Detect which cell encompasses the target text, then output its [x, y] center coordinate. 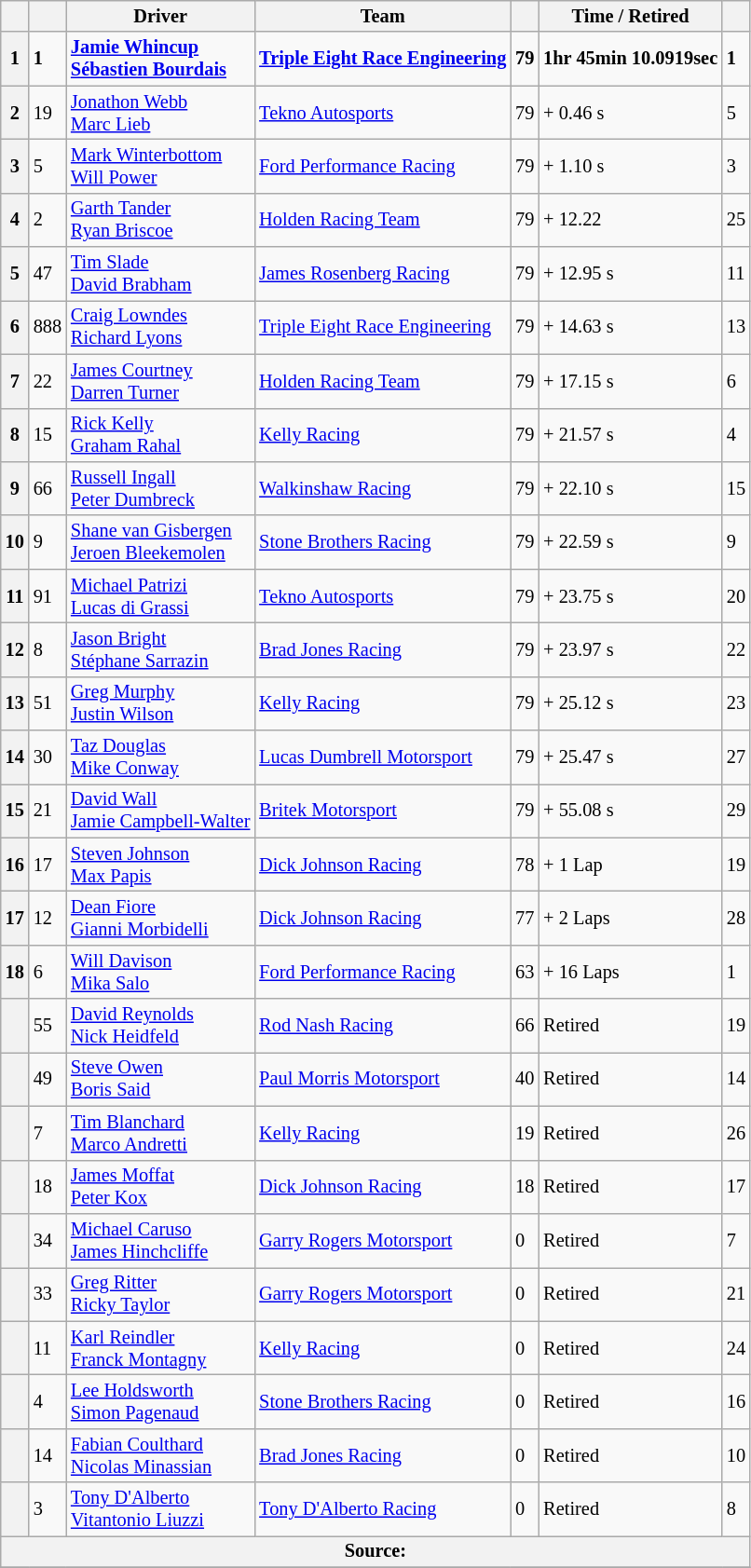
24 [736, 1348]
James Rosenberg Racing [382, 274]
Walkinshaw Racing [382, 488]
63 [525, 972]
Dean Fiore Gianni Morbidelli [160, 918]
Will Davison Mika Salo [160, 972]
Paul Morris Motorsport [382, 1079]
26 [736, 1133]
Tim Slade David Brabham [160, 274]
+ 25.47 s [630, 757]
Lucas Dumbrell Motorsport [382, 757]
+ 12.22 [630, 220]
Jonathon Webb Marc Lieb [160, 113]
77 [525, 918]
Tim Blanchard Marco Andretti [160, 1133]
Steven Johnson Max Papis [160, 865]
+ 12.95 s [630, 274]
51 [48, 703]
Tony D'Alberto Racing [382, 1509]
+ 16 Laps [630, 972]
Russell Ingall Peter Dumbreck [160, 488]
Mark Winterbottom Will Power [160, 166]
Taz Douglas Mike Conway [160, 757]
+ 22.10 s [630, 488]
29 [736, 811]
David Reynolds Nick Heidfeld [160, 1026]
30 [48, 757]
Greg Murphy Justin Wilson [160, 703]
25 [736, 220]
James Courtney Darren Turner [160, 381]
David Wall Jamie Campbell-Walter [160, 811]
Jason Bright Stéphane Sarrazin [160, 649]
Craig Lowndes Richard Lyons [160, 327]
Jamie Whincup Sébastien Bourdais [160, 59]
Driver [160, 16]
Fabian Coulthard Nicolas Minassian [160, 1455]
+ 0.46 s [630, 113]
Rick Kelly Graham Rahal [160, 435]
49 [48, 1079]
Garth Tander Ryan Briscoe [160, 220]
+ 21.57 s [630, 435]
+ 14.63 s [630, 327]
Source: [375, 1551]
Tony D'Alberto Vitantonio Liuzzi [160, 1509]
888 [48, 327]
Britek Motorsport [382, 811]
+ 55.08 s [630, 811]
34 [48, 1240]
40 [525, 1079]
91 [48, 596]
+ 1 Lap [630, 865]
1hr 45min 10.0919sec [630, 59]
+ 22.59 s [630, 542]
Lee Holdsworth Simon Pagenaud [160, 1401]
+ 25.12 s [630, 703]
Rod Nash Racing [382, 1026]
47 [48, 274]
+ 2 Laps [630, 918]
Greg Ritter Ricky Taylor [160, 1294]
55 [48, 1026]
Team [382, 16]
23 [736, 703]
33 [48, 1294]
27 [736, 757]
Karl Reindler Franck Montagny [160, 1348]
Michael Caruso James Hinchcliffe [160, 1240]
+ 23.97 s [630, 649]
+ 17.15 s [630, 381]
78 [525, 865]
+ 1.10 s [630, 166]
28 [736, 918]
Michael Patrizi Lucas di Grassi [160, 596]
Steve Owen Boris Said [160, 1079]
+ 23.75 s [630, 596]
20 [736, 596]
Shane van Gisbergen Jeroen Bleekemolen [160, 542]
Time / Retired [630, 16]
James Moffat Peter Kox [160, 1187]
